Scan for the cell matching the given text and deliver its [x, y] coordinate at center. 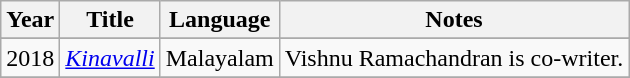
Title [110, 20]
Kinavalli [110, 58]
Year [30, 20]
Language [220, 20]
Vishnu Ramachandran is co-writer. [454, 58]
Malayalam [220, 58]
Notes [454, 20]
2018 [30, 58]
